Scan for the cell matching the given text and deliver its [x, y] coordinate at center. 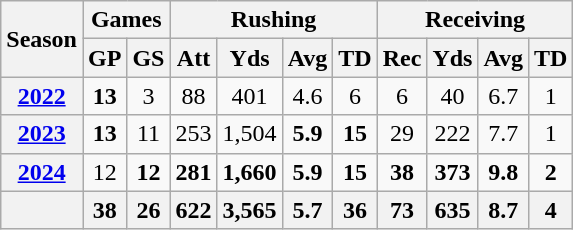
6.7 [504, 96]
2024 [42, 172]
635 [452, 210]
Season [42, 39]
9.8 [504, 172]
281 [194, 172]
1,504 [250, 134]
Rushing [274, 20]
2022 [42, 96]
GS [148, 58]
40 [452, 96]
Att [194, 58]
8.7 [504, 210]
4.6 [308, 96]
Receiving [475, 20]
3,565 [250, 210]
401 [250, 96]
253 [194, 134]
4 [551, 210]
622 [194, 210]
Games [126, 20]
29 [402, 134]
3 [148, 96]
2 [551, 172]
222 [452, 134]
88 [194, 96]
73 [402, 210]
2023 [42, 134]
26 [148, 210]
Rec [402, 58]
5.7 [308, 210]
7.7 [504, 134]
1,660 [250, 172]
373 [452, 172]
36 [355, 210]
11 [148, 134]
GP [104, 58]
